From the cell containing the given text, extract its center point as [x, y] coordinate. 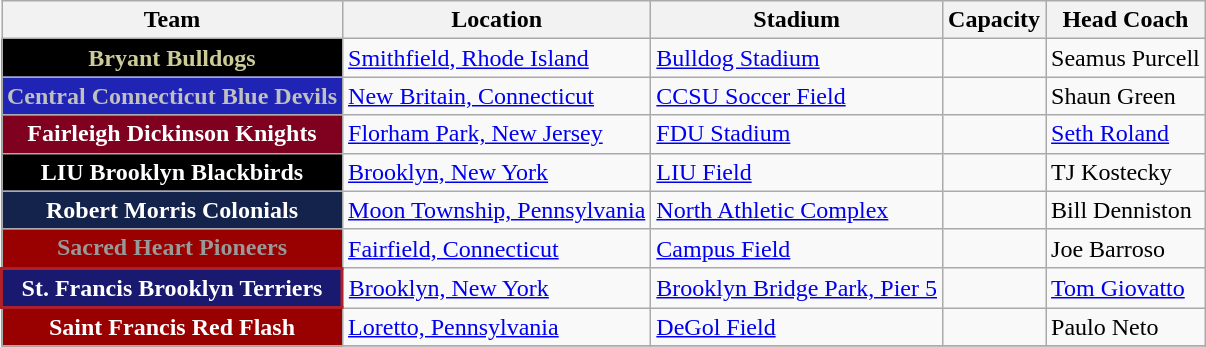
LIU Brooklyn Blackbirds [172, 172]
DeGol Field [797, 328]
Stadium [797, 20]
LIU Field [797, 172]
Fairleigh Dickinson Knights [172, 134]
Robert Morris Colonials [172, 210]
Paulo Neto [1126, 328]
Bulldog Stadium [797, 58]
Joe Barroso [1126, 248]
Seamus Purcell [1126, 58]
Smithfield, Rhode Island [497, 58]
Bryant Bulldogs [172, 58]
North Athletic Complex [797, 210]
Central Connecticut Blue Devils [172, 96]
Fairfield, Connecticut [497, 248]
Tom Giovatto [1126, 288]
Bill Denniston [1126, 210]
Team [172, 20]
Florham Park, New Jersey [497, 134]
Sacred Heart Pioneers [172, 248]
Campus Field [797, 248]
CCSU Soccer Field [797, 96]
Brooklyn Bridge Park, Pier 5 [797, 288]
Moon Township, Pennsylvania [497, 210]
Location [497, 20]
Head Coach [1126, 20]
Seth Roland [1126, 134]
St. Francis Brooklyn Terriers [172, 288]
Shaun Green [1126, 96]
Saint Francis Red Flash [172, 328]
Loretto, Pennsylvania [497, 328]
New Britain, Connecticut [497, 96]
FDU Stadium [797, 134]
TJ Kostecky [1126, 172]
Capacity [994, 20]
